For the text-containing cell, return its midpoint in [X, Y] coordinate format. 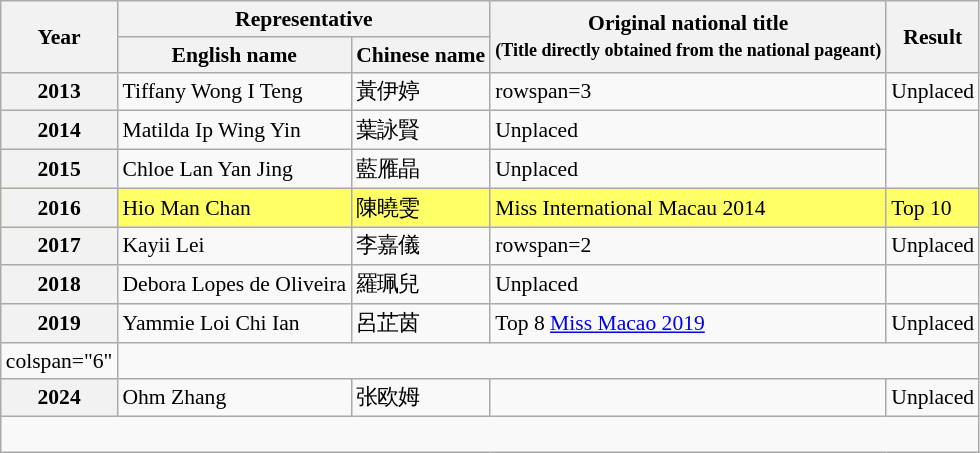
Miss International Macau 2014 [688, 208]
2019 [60, 324]
English name [234, 55]
Chloe Lan Yan Jing [234, 170]
2017 [60, 246]
Tiffany Wong I Teng [234, 92]
Result [932, 36]
Kayii Lei [234, 246]
Original national title(Title directly obtained from the national pageant) [688, 36]
Ohm Zhang [234, 398]
rowspan=3 [688, 92]
colspan="6" [60, 361]
陳曉雯 [420, 208]
2024 [60, 398]
黃伊婷 [420, 92]
Debora Lopes de Oliveira [234, 286]
Chinese name [420, 55]
葉詠賢 [420, 130]
2013 [60, 92]
呂芷茵 [420, 324]
Hio Man Chan [234, 208]
藍雁晶 [420, 170]
2018 [60, 286]
Year [60, 36]
2014 [60, 130]
羅珮兒 [420, 286]
Matilda Ip Wing Yin [234, 130]
Top 10 [932, 208]
张欧姆 [420, 398]
李嘉儀 [420, 246]
rowspan=2 [688, 246]
2015 [60, 170]
Yammie Loi Chi Ian [234, 324]
Top 8 Miss Macao 2019 [688, 324]
Representative [304, 19]
2016 [60, 208]
